Capture the cell that displays the provided text and extract its [X, Y] central coordinate. 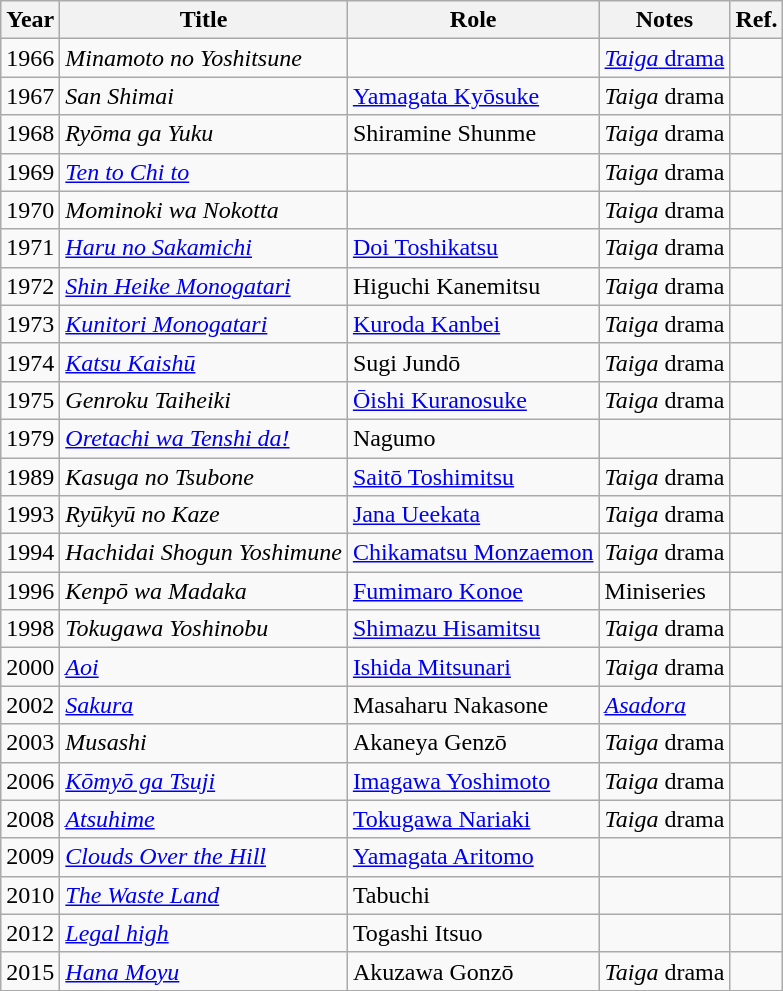
Kasuga no Tsubone [204, 477]
Aoi [204, 667]
2006 [30, 781]
Togashi Itsuo [473, 933]
Yamagata Aritomo [473, 857]
Ryūkyū no Kaze [204, 515]
1993 [30, 515]
Musashi [204, 743]
1974 [30, 362]
Ref. [756, 20]
Ishida Mitsunari [473, 667]
Atsuhime [204, 819]
The Waste Land [204, 895]
Jana Ueekata [473, 515]
2009 [30, 857]
1969 [30, 172]
Genroku Taiheiki [204, 400]
Kōmyō ga Tsuji [204, 781]
Ten to Chi to [204, 172]
1972 [30, 286]
1996 [30, 591]
Ōishi Kuranosuke [473, 400]
Chikamatsu Monzaemon [473, 553]
Notes [664, 20]
1966 [30, 58]
2012 [30, 933]
Hana Moyu [204, 971]
Tabuchi [473, 895]
2003 [30, 743]
1971 [30, 248]
Doi Toshikatsu [473, 248]
2002 [30, 705]
Oretachi wa Tenshi da! [204, 438]
Role [473, 20]
Imagawa Yoshimoto [473, 781]
Year [30, 20]
2008 [30, 819]
Hachidai Shogun Yoshimune [204, 553]
Fumimaro Konoe [473, 591]
Sakura [204, 705]
1975 [30, 400]
Mominoki wa Nokotta [204, 210]
Higuchi Kanemitsu [473, 286]
Asadora [664, 705]
1968 [30, 134]
Akuzawa Gonzō [473, 971]
Shimazu Hisamitsu [473, 629]
Clouds Over the Hill [204, 857]
Sugi Jundō [473, 362]
Tokugawa Yoshinobu [204, 629]
Kenpō wa Madaka [204, 591]
Yamagata Kyōsuke [473, 96]
1989 [30, 477]
1973 [30, 324]
Title [204, 20]
1979 [30, 438]
Tokugawa Nariaki [473, 819]
Legal high [204, 933]
1998 [30, 629]
Minamoto no Yoshitsune [204, 58]
1970 [30, 210]
1994 [30, 553]
Katsu Kaishū [204, 362]
1967 [30, 96]
2010 [30, 895]
2000 [30, 667]
Akaneya Genzō [473, 743]
Ryōma ga Yuku [204, 134]
Kuroda Kanbei [473, 324]
2015 [30, 971]
Haru no Sakamichi [204, 248]
San Shimai [204, 96]
Kunitori Monogatari [204, 324]
Miniseries [664, 591]
Saitō Toshimitsu [473, 477]
Shiramine Shunme [473, 134]
Masaharu Nakasone [473, 705]
Shin Heike Monogatari [204, 286]
Nagumo [473, 438]
